Return the (X, Y) coordinate for the center point of the cell that contains the specified text.  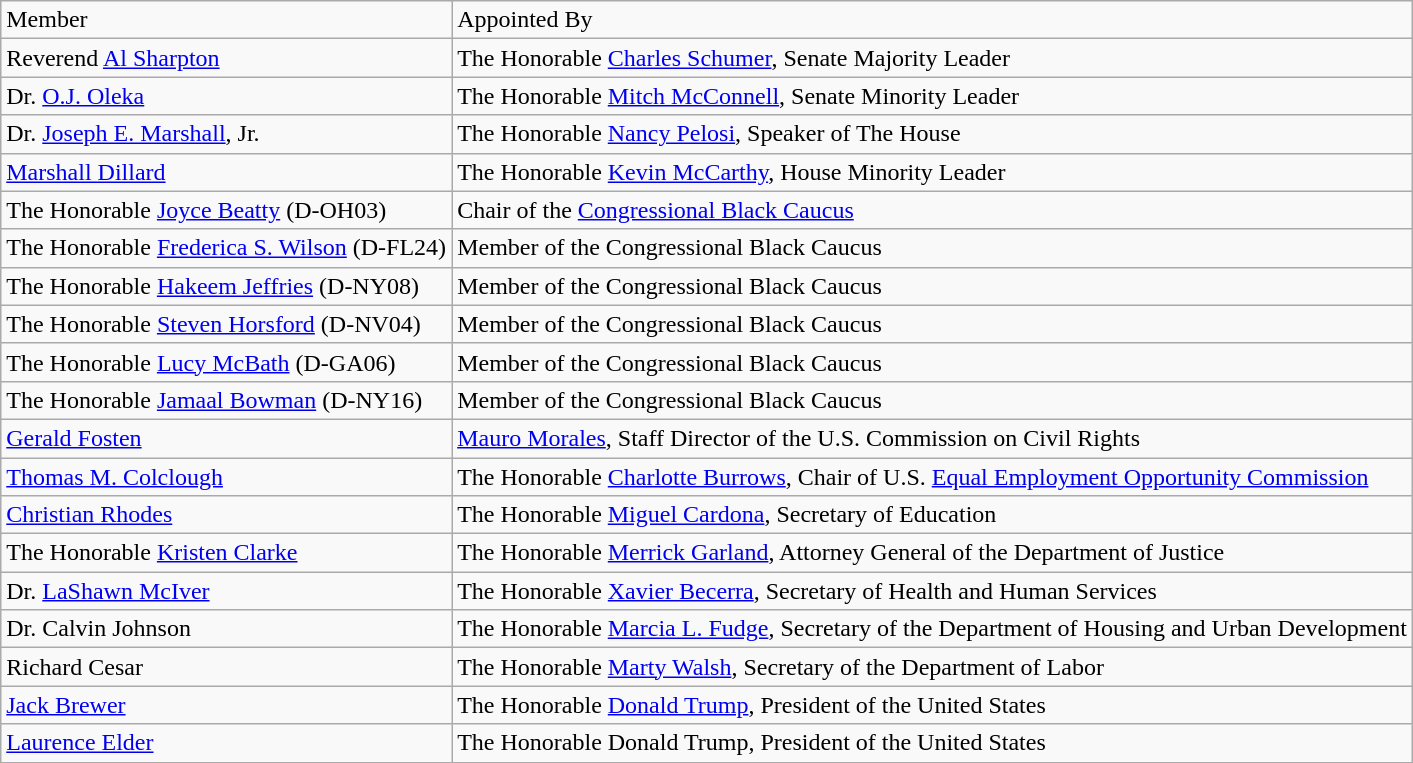
Jack Brewer (226, 705)
Mauro Morales, Staff Director of the U.S. Commission on Civil Rights (932, 438)
The Honorable Joyce Beatty (D-OH03) (226, 210)
Chair of the Congressional Black Caucus (932, 210)
Laurence Elder (226, 743)
The Honorable Kristen Clarke (226, 553)
The Honorable Kevin McCarthy, House Minority Leader (932, 172)
The Honorable Nancy Pelosi, Speaker of The House (932, 134)
The Honorable Frederica S. Wilson (D-FL24) (226, 248)
Dr. Calvin Johnson (226, 629)
Dr. Joseph E. Marshall, Jr. (226, 134)
Member (226, 20)
Reverend Al Sharpton (226, 58)
The Honorable Xavier Becerra, Secretary of Health and Human Services (932, 591)
Dr. LaShawn McIver (226, 591)
The Honorable Merrick Garland, Attorney General of the Department of Justice (932, 553)
The Honorable Miguel Cardona, Secretary of Education (932, 515)
The Honorable Marty Walsh, Secretary of the Department of Labor (932, 667)
The Honorable Charlotte Burrows, Chair of U.S. Equal Employment Opportunity Commission (932, 477)
Dr. O.J. Oleka (226, 96)
The Honorable Mitch McConnell, Senate Minority Leader (932, 96)
Thomas M. Colclough (226, 477)
Gerald Fosten (226, 438)
The Honorable Hakeem Jeffries (D-NY08) (226, 286)
Appointed By (932, 20)
The Honorable Steven Horsford (D-NV04) (226, 324)
The Honorable Jamaal Bowman (D-NY16) (226, 400)
The Honorable Lucy McBath (D-GA06) (226, 362)
The Honorable Marcia L. Fudge, Secretary of the Department of Housing and Urban Development (932, 629)
Marshall Dillard (226, 172)
Richard Cesar (226, 667)
The Honorable Charles Schumer, Senate Majority Leader (932, 58)
Christian Rhodes (226, 515)
